Pinpoint the cell where the given text exists, returning its [X, Y] midpoint coordinate. 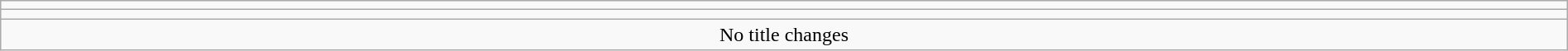
No title changes [784, 35]
